For the text-containing cell, return its midpoint in [X, Y] coordinate format. 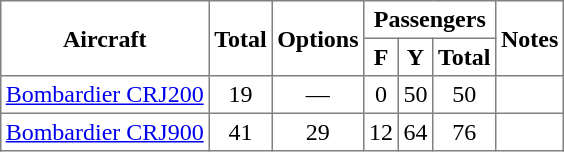
Y [415, 57]
12 [381, 132]
29 [318, 132]
Bombardier CRJ900 [104, 132]
19 [240, 95]
Bombardier CRJ200 [104, 95]
Aircraft [104, 38]
Notes [530, 38]
Passengers [430, 20]
0 [381, 95]
76 [464, 132]
64 [415, 132]
F [381, 57]
— [318, 95]
41 [240, 132]
Options [318, 38]
